Find where the given text appears and provide that cell's center as (X, Y) coordinate. 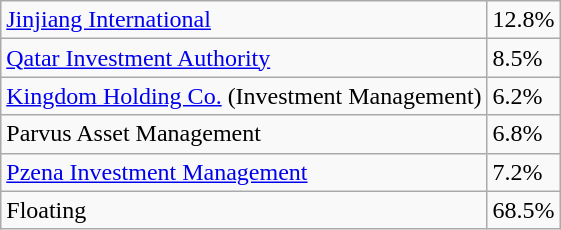
7.2% (524, 172)
Kingdom Holding Co. (Investment Management) (244, 96)
Floating (244, 210)
Qatar Investment Authority (244, 58)
6.2% (524, 96)
12.8% (524, 20)
6.8% (524, 134)
Parvus Asset Management (244, 134)
8.5% (524, 58)
68.5% (524, 210)
Jinjiang International (244, 20)
Pzena Investment Management (244, 172)
